Find where the given text appears and provide that cell's center as (X, Y) coordinate. 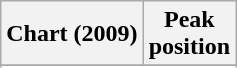
Chart (2009) (72, 34)
Peakposition (189, 34)
